Identify which cell holds the provided text, then report its (X, Y) central coordinate. 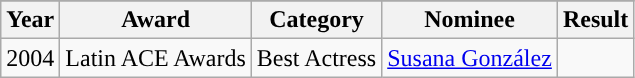
Susana González (470, 58)
Best Actress (316, 58)
Nominee (470, 20)
Category (316, 20)
Award (156, 20)
Year (30, 20)
Latin ACE Awards (156, 58)
2004 (30, 58)
Result (595, 20)
